Return (x, y) of the center of cell containing provided text 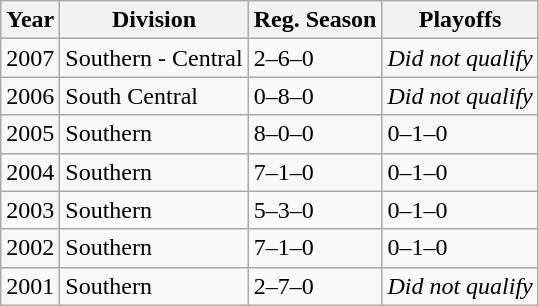
2001 (30, 286)
2–6–0 (315, 58)
5–3–0 (315, 210)
Year (30, 20)
2007 (30, 58)
2003 (30, 210)
8–0–0 (315, 134)
2004 (30, 172)
Playoffs (460, 20)
2006 (30, 96)
Reg. Season (315, 20)
2005 (30, 134)
2002 (30, 248)
Southern - Central (154, 58)
2–7–0 (315, 286)
0–8–0 (315, 96)
Division (154, 20)
South Central (154, 96)
